For the text-containing cell, return its midpoint in (X, Y) coordinate format. 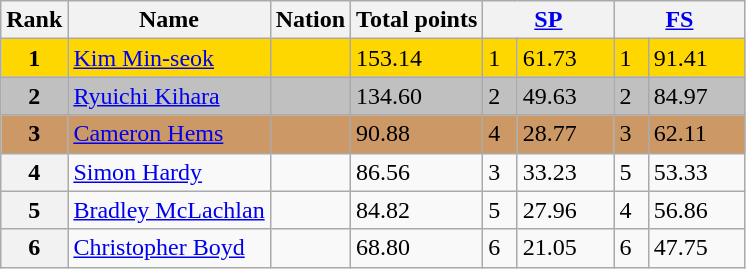
86.56 (417, 172)
84.82 (417, 210)
FS (680, 20)
Ryuichi Kihara (169, 96)
SP (548, 20)
49.63 (566, 96)
68.80 (417, 248)
56.86 (696, 210)
Rank (34, 20)
62.11 (696, 134)
134.60 (417, 96)
53.33 (696, 172)
153.14 (417, 58)
Total points (417, 20)
Bradley McLachlan (169, 210)
33.23 (566, 172)
47.75 (696, 248)
Simon Hardy (169, 172)
61.73 (566, 58)
Nation (310, 20)
Name (169, 20)
90.88 (417, 134)
21.05 (566, 248)
84.97 (696, 96)
Christopher Boyd (169, 248)
Kim Min-seok (169, 58)
28.77 (566, 134)
Cameron Hems (169, 134)
27.96 (566, 210)
91.41 (696, 58)
